Return the [x, y] coordinate for the center point of the cell that contains the specified text.  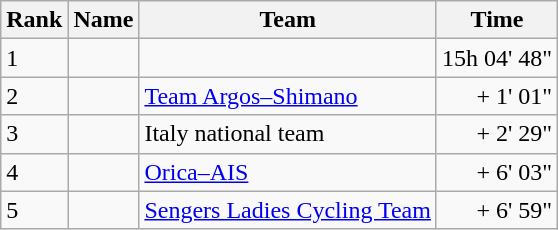
5 [34, 210]
+ 6' 59" [496, 210]
Sengers Ladies Cycling Team [288, 210]
+ 6' 03" [496, 172]
Team [288, 20]
Team Argos–Shimano [288, 96]
Name [104, 20]
Italy national team [288, 134]
4 [34, 172]
Time [496, 20]
+ 2' 29" [496, 134]
Rank [34, 20]
Orica–AIS [288, 172]
2 [34, 96]
1 [34, 58]
+ 1' 01" [496, 96]
3 [34, 134]
15h 04' 48" [496, 58]
